Provide the (x, y) coordinate of the cell's center where the given text is located.  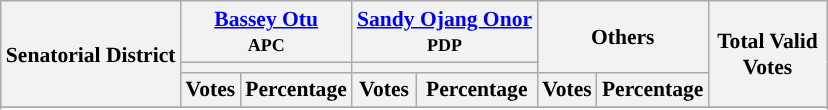
Senatorial District (91, 54)
Others (622, 36)
Sandy Ojang OnorPDP (444, 32)
Total Valid Votes (767, 54)
Bassey OtuAPC (266, 32)
